For the text-containing cell, return its midpoint in [X, Y] coordinate format. 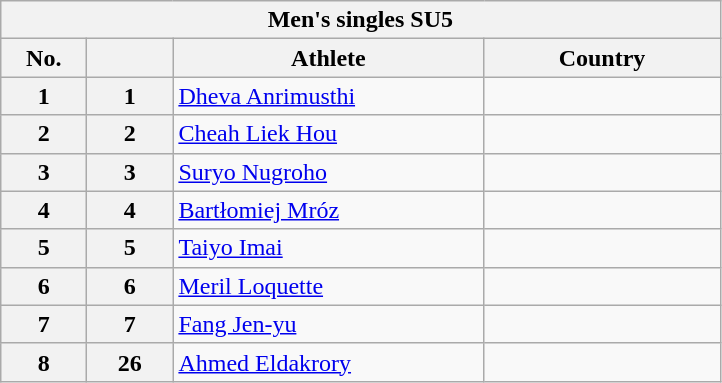
Men's singles SU5 [360, 20]
26 [130, 362]
Ahmed Eldakrory [328, 362]
Meril Loquette [328, 286]
Cheah Liek Hou [328, 134]
Dheva Anrimusthi [328, 96]
Country [602, 58]
8 [44, 362]
Fang Jen-yu [328, 324]
No. [44, 58]
Taiyo Imai [328, 248]
Bartłomiej Mróz [328, 210]
Athlete [328, 58]
Suryo Nugroho [328, 172]
